Determine the [X, Y] coordinate at the center of the cell enclosing the given text.  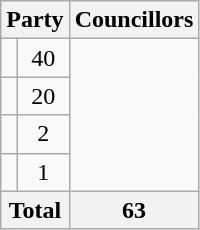
Councillors [134, 20]
Total [35, 210]
20 [43, 96]
2 [43, 134]
1 [43, 172]
40 [43, 58]
Party [35, 20]
63 [134, 210]
